Provide the (x, y) coordinate of the cell's center where the given text is located.  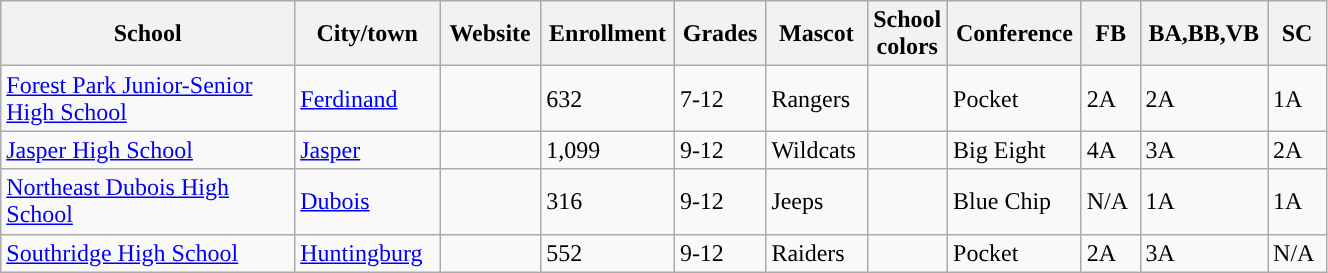
Rangers (816, 98)
Huntingburg (368, 253)
Enrollment (608, 34)
Grades (720, 34)
FB (1110, 34)
4A (1110, 150)
Northeast Dubois High School (148, 202)
Big Eight (1015, 150)
Mascot (816, 34)
Conference (1015, 34)
1,099 (608, 150)
Blue Chip (1015, 202)
City/town (368, 34)
Jeeps (816, 202)
Website (490, 34)
SC (1298, 34)
552 (608, 253)
Jasper (368, 150)
632 (608, 98)
7-12 (720, 98)
316 (608, 202)
Ferdinand (368, 98)
Jasper High School (148, 150)
School (148, 34)
BA,BB,VB (1204, 34)
Southridge High School (148, 253)
Forest Park Junior-Senior High School (148, 98)
Dubois (368, 202)
Raiders (816, 253)
Wildcats (816, 150)
School colors (908, 34)
